For the text-containing cell, return its midpoint in (x, y) coordinate format. 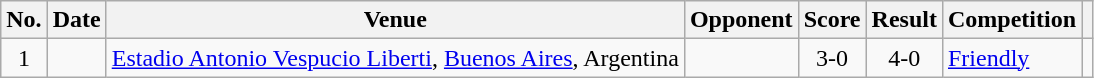
Result (904, 20)
No. (24, 20)
1 (24, 58)
Date (76, 20)
3-0 (832, 58)
Venue (395, 20)
Score (832, 20)
Estadio Antonio Vespucio Liberti, Buenos Aires, Argentina (395, 58)
Competition (1012, 20)
Friendly (1012, 58)
Opponent (741, 20)
4-0 (904, 58)
